Locate the cell with the specified text and output its (x, y) center coordinate. 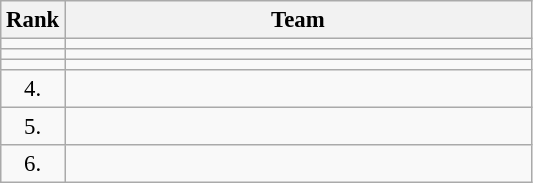
4. (33, 89)
Rank (33, 20)
5. (33, 127)
Team (298, 20)
